Output the [X, Y] coordinate of the center of the cell containing the given text.  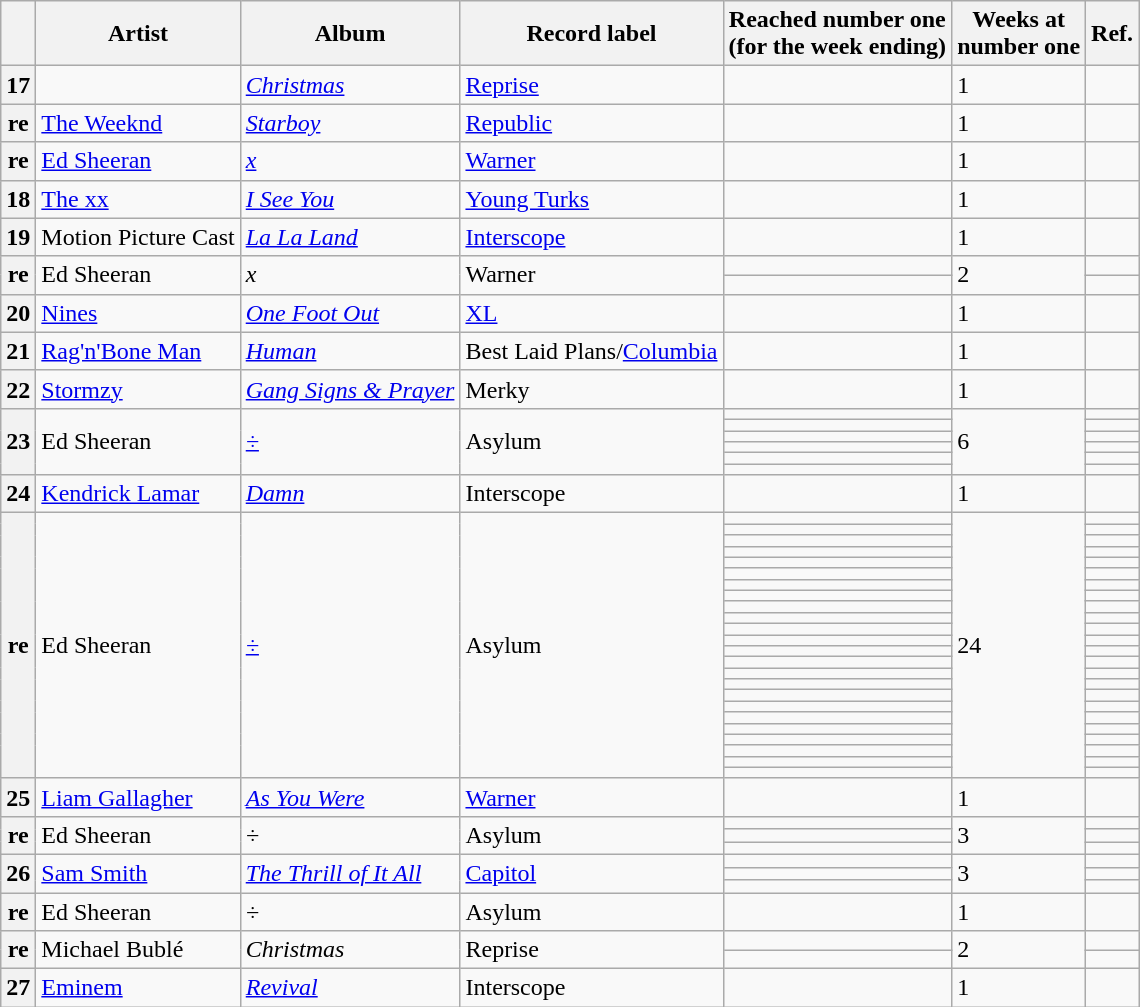
The Weeknd [138, 123]
Record label [592, 34]
Weeks atnumber one [1019, 34]
One Foot Out [350, 313]
Kendrick Lamar [138, 494]
Michael Bublé [138, 950]
23 [18, 441]
Rag'n'Bone Man [138, 351]
Artist [138, 34]
Liam Gallagher [138, 797]
I See You [350, 199]
25 [18, 797]
21 [18, 351]
Eminem [138, 988]
Nines [138, 313]
Motion Picture Cast [138, 237]
27 [18, 988]
Album [350, 34]
Human [350, 351]
Stormzy [138, 389]
26 [18, 873]
6 [1019, 441]
Merky [592, 389]
The xx [138, 199]
As You Were [350, 797]
Revival [350, 988]
Best Laid Plans/Columbia [592, 351]
Young Turks [592, 199]
Reached number one(for the week ending) [838, 34]
XL [592, 313]
La La Land [350, 237]
20 [18, 313]
Sam Smith [138, 873]
The Thrill of It All [350, 873]
Capitol [592, 873]
Ref. [1112, 34]
Damn [350, 494]
18 [18, 199]
19 [18, 237]
Republic [592, 123]
Starboy [350, 123]
22 [18, 389]
Gang Signs & Prayer [350, 389]
17 [18, 85]
